Detect which cell encompasses the target text, then output its [X, Y] center coordinate. 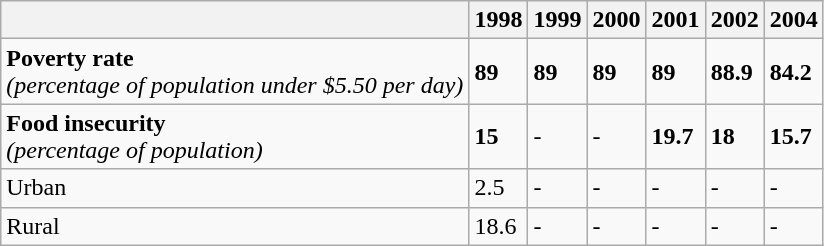
88.9 [734, 72]
Food insecurity(percentage of population) [235, 136]
84.2 [794, 72]
19.7 [676, 136]
2002 [734, 20]
1999 [558, 20]
1998 [498, 20]
2000 [616, 20]
15.7 [794, 136]
2001 [676, 20]
2.5 [498, 188]
18 [734, 136]
Urban [235, 188]
2004 [794, 20]
Poverty rate(percentage of population under $5.50 per day) [235, 72]
15 [498, 136]
Rural [235, 226]
18.6 [498, 226]
